Return the [x, y] coordinate for the center point of the cell that contains the specified text.  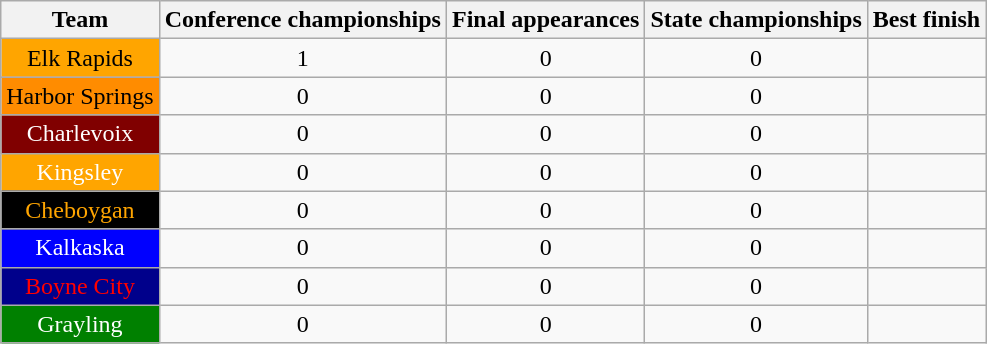
Elk Rapids [80, 58]
1 [302, 58]
Conference championships [302, 20]
Final appearances [545, 20]
Charlevoix [80, 134]
Boyne City [80, 286]
Harbor Springs [80, 96]
Best finish [926, 20]
Kingsley [80, 172]
Grayling [80, 324]
Cheboygan [80, 210]
Team [80, 20]
Kalkaska [80, 248]
State championships [756, 20]
